Output the (x, y) coordinate of the center of the cell containing the given text.  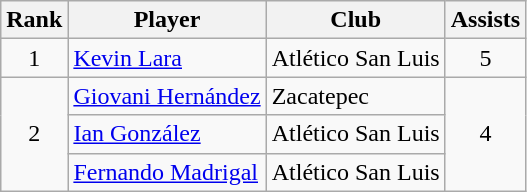
4 (485, 134)
Giovani Hernández (167, 96)
Zacatepec (356, 96)
Player (167, 20)
Assists (485, 20)
5 (485, 58)
2 (34, 134)
Kevin Lara (167, 58)
Rank (34, 20)
Ian González (167, 134)
Fernando Madrigal (167, 172)
1 (34, 58)
Club (356, 20)
